Extract the [X, Y] coordinate from the center of the cell holding the provided text.  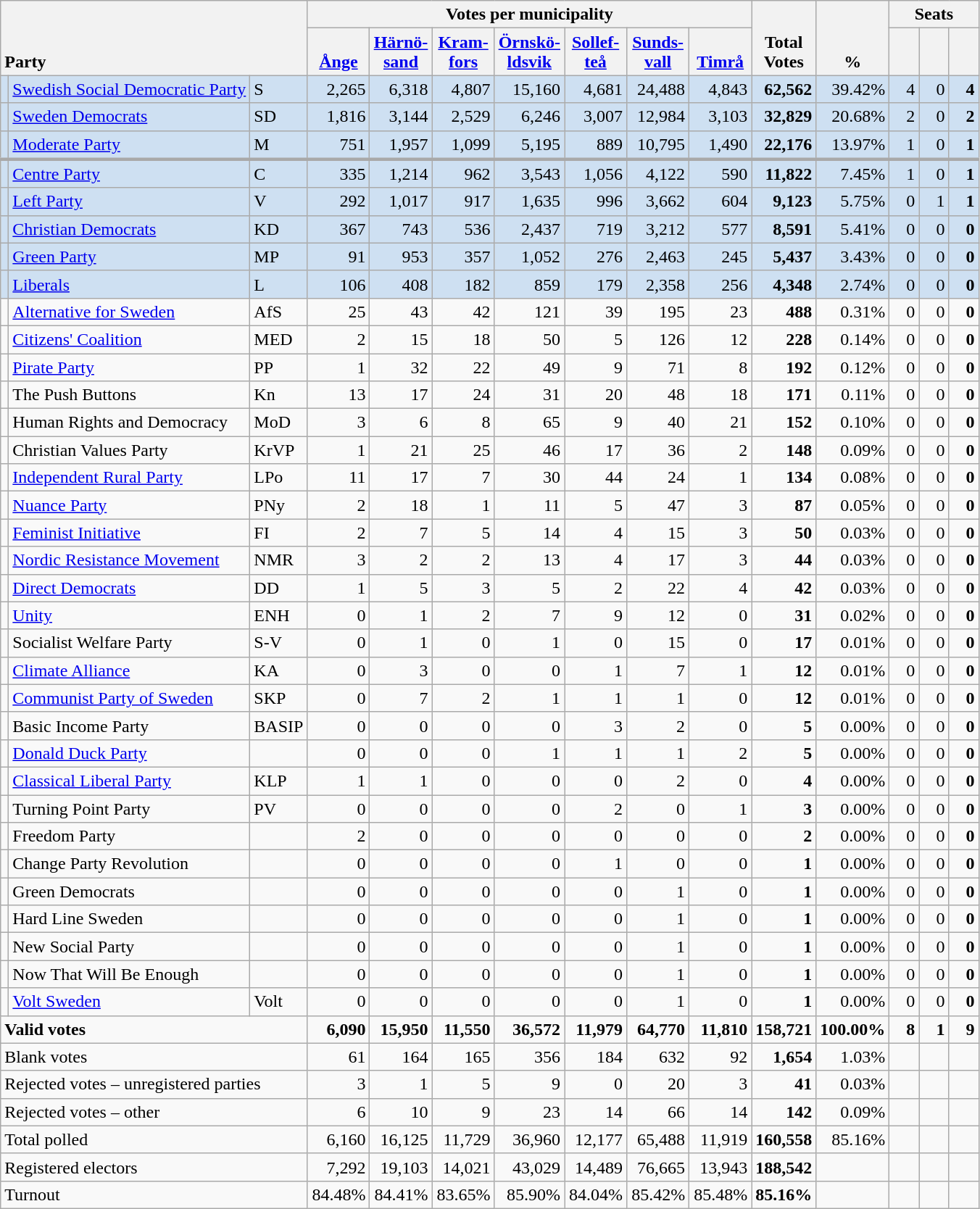
SKP [278, 698]
Timrå [721, 52]
158,721 [784, 1029]
1,635 [529, 201]
83.65% [463, 1195]
1,017 [401, 201]
3.43% [852, 257]
Nuance Party [129, 505]
Now That Will Be Enough [129, 974]
6,090 [339, 1029]
2.74% [852, 284]
1,957 [401, 145]
3,662 [658, 201]
13.97% [852, 145]
14,489 [596, 1167]
590 [721, 174]
20.68% [852, 117]
85.90% [529, 1195]
3,212 [658, 229]
3,144 [401, 117]
5,437 [784, 257]
2,437 [529, 229]
1,056 [596, 174]
Feminist Initiative [129, 533]
Votes per municipality [529, 14]
182 [463, 284]
604 [721, 201]
24,488 [658, 89]
Kn [278, 395]
356 [529, 1057]
195 [658, 312]
85.42% [658, 1195]
160,558 [784, 1139]
12,984 [658, 117]
Direct Democrats [129, 588]
4,122 [658, 174]
Volt Sweden [129, 1002]
S-V [278, 643]
36,572 [529, 1029]
Valid votes [154, 1029]
292 [339, 201]
0.14% [852, 339]
KD [278, 229]
577 [721, 229]
276 [596, 257]
106 [339, 284]
Human Rights and Democracy [129, 423]
188,542 [784, 1167]
335 [339, 174]
76,665 [658, 1167]
92 [721, 1057]
39 [596, 312]
KA [278, 670]
Hard Line Sweden [129, 919]
Citizens' Coalition [129, 339]
% [852, 38]
Kram- fors [463, 52]
3,007 [596, 117]
84.41% [401, 1195]
71 [658, 367]
8,591 [784, 229]
Christian Democrats [129, 229]
184 [596, 1057]
0.08% [852, 478]
10,795 [658, 145]
MED [278, 339]
41 [784, 1084]
Nordic Resistance Movement [129, 560]
962 [463, 174]
Pirate Party [129, 367]
19,103 [401, 1167]
Total Votes [784, 38]
Liberals [129, 284]
953 [401, 257]
751 [339, 145]
179 [596, 284]
Change Party Revolution [129, 864]
134 [784, 478]
PNy [278, 505]
43,029 [529, 1167]
M [278, 145]
488 [784, 312]
5.41% [852, 229]
ENH [278, 615]
32 [401, 367]
0.10% [852, 423]
Independent Rural Party [129, 478]
65 [529, 423]
0.11% [852, 395]
996 [596, 201]
1.03% [852, 1057]
6,160 [339, 1139]
165 [463, 1057]
1,052 [529, 257]
65,488 [658, 1139]
Härnö- sand [401, 52]
91 [339, 257]
Moderate Party [129, 145]
Total polled [154, 1139]
Seats [934, 14]
46 [529, 450]
The Push Buttons [129, 395]
4,807 [463, 89]
152 [784, 423]
11,979 [596, 1029]
Donald Duck Party [129, 753]
11,822 [784, 174]
719 [596, 229]
126 [658, 339]
3,543 [529, 174]
Örnskö- ldsvik [529, 52]
6,318 [401, 89]
85.48% [721, 1195]
16,125 [401, 1139]
2,265 [339, 89]
228 [784, 339]
11,919 [721, 1139]
BASIP [278, 726]
11,810 [721, 1029]
Sunds- vall [658, 52]
48 [658, 395]
0.05% [852, 505]
0.31% [852, 312]
5.75% [852, 201]
148 [784, 450]
61 [339, 1057]
11,550 [463, 1029]
4,681 [596, 89]
12,177 [596, 1139]
49 [529, 367]
V [278, 201]
AfS [278, 312]
36,960 [529, 1139]
164 [401, 1057]
Swedish Social Democratic Party [129, 89]
10 [401, 1112]
84.48% [339, 1195]
New Social Party [129, 947]
15,950 [401, 1029]
40 [658, 423]
142 [784, 1112]
2,529 [463, 117]
KLP [278, 781]
Green Democrats [129, 892]
7.45% [852, 174]
9,123 [784, 201]
S [278, 89]
1,490 [721, 145]
Basic Income Party [129, 726]
PV [278, 808]
1,099 [463, 145]
MoD [278, 423]
Classical Liberal Party [129, 781]
889 [596, 145]
Blank votes [154, 1057]
62,562 [784, 89]
Registered electors [154, 1167]
Sweden Democrats [129, 117]
632 [658, 1057]
Sollef- teå [596, 52]
SD [278, 117]
30 [529, 478]
MP [278, 257]
Rejected votes – other [154, 1112]
Communist Party of Sweden [129, 698]
1,654 [784, 1057]
KrVP [278, 450]
171 [784, 395]
Left Party [129, 201]
FI [278, 533]
Socialist Welfare Party [129, 643]
3,103 [721, 117]
743 [401, 229]
5,195 [529, 145]
PP [278, 367]
Centre Party [129, 174]
Turnout [154, 1195]
11,729 [463, 1139]
Green Party [129, 257]
66 [658, 1112]
Turning Point Party [129, 808]
Alternative for Sweden [129, 312]
DD [278, 588]
39.42% [852, 89]
Climate Alliance [129, 670]
7,292 [339, 1167]
6,246 [529, 117]
L [278, 284]
C [278, 174]
Party [154, 38]
121 [529, 312]
15,160 [529, 89]
47 [658, 505]
36 [658, 450]
2,358 [658, 284]
64,770 [658, 1029]
408 [401, 284]
13,943 [721, 1167]
357 [463, 257]
4,843 [721, 89]
Unity [129, 615]
245 [721, 257]
367 [339, 229]
32,829 [784, 117]
192 [784, 367]
2,463 [658, 257]
84.04% [596, 1195]
256 [721, 284]
1,214 [401, 174]
Freedom Party [129, 836]
43 [401, 312]
917 [463, 201]
22,176 [784, 145]
4,348 [784, 284]
87 [784, 505]
Volt [278, 1002]
14,021 [463, 1167]
LPo [278, 478]
536 [463, 229]
1,816 [339, 117]
Christian Values Party [129, 450]
Rejected votes – unregistered parties [154, 1084]
0.02% [852, 615]
0.12% [852, 367]
Ånge [339, 52]
859 [529, 284]
NMR [278, 560]
100.00% [852, 1029]
